Return (x, y) of the center of cell containing provided text 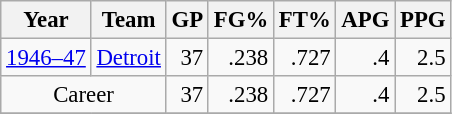
Career (84, 95)
Detroit (128, 58)
PPG (423, 20)
FG% (240, 20)
FT% (304, 20)
Year (46, 20)
GP (187, 20)
Team (128, 20)
APG (366, 20)
1946–47 (46, 58)
